Return the (x, y) coordinate for the center point of the cell that contains the specified text.  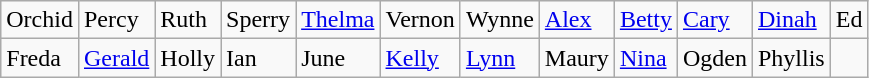
Holly (188, 58)
Lynn (500, 58)
Ruth (188, 20)
Freda (40, 58)
Dinah (791, 20)
Phyllis (791, 58)
Ogden (714, 58)
Nina (646, 58)
Percy (116, 20)
Ian (258, 58)
Maury (576, 58)
Wynne (500, 20)
Betty (646, 20)
Kelly (420, 58)
Ed (849, 20)
Cary (714, 20)
Sperry (258, 20)
Gerald (116, 58)
Alex (576, 20)
Thelma (338, 20)
June (338, 58)
Vernon (420, 20)
Orchid (40, 20)
